Output the [X, Y] coordinate of the center of the cell containing the given text.  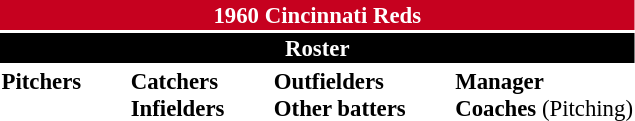
Roster [317, 48]
1960 Cincinnati Reds [317, 15]
